Locate the cell with the specified text and output its [x, y] center coordinate. 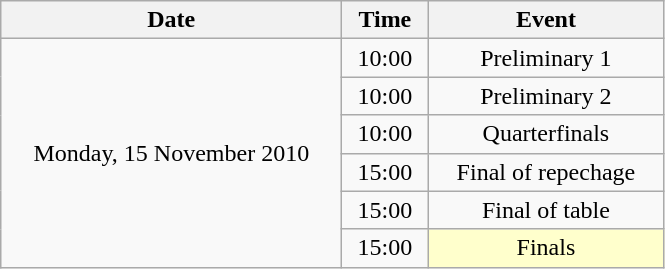
Date [172, 20]
Monday, 15 November 2010 [172, 153]
Final of table [546, 210]
Preliminary 1 [546, 58]
Event [546, 20]
Preliminary 2 [546, 96]
Time [385, 20]
Finals [546, 248]
Quarterfinals [546, 134]
Final of repechage [546, 172]
